Find where the given text appears and provide that cell's center as (X, Y) coordinate. 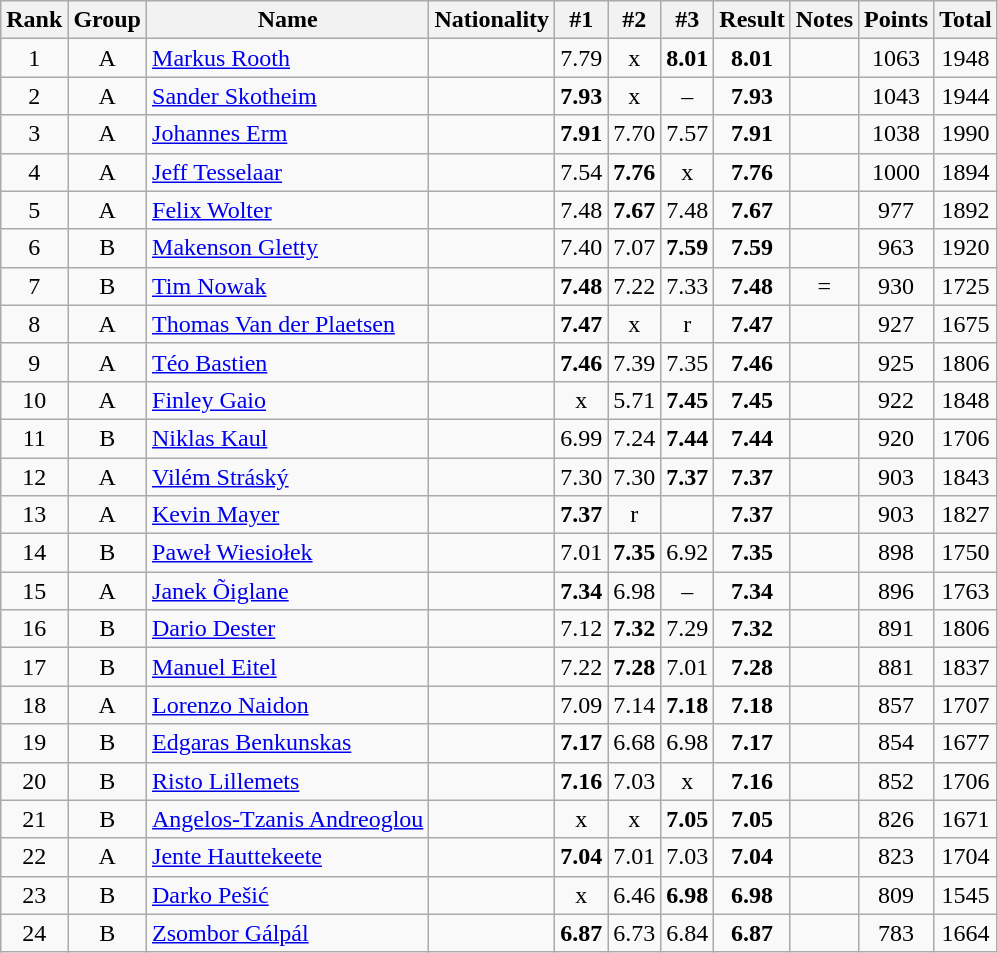
826 (896, 819)
925 (896, 362)
12 (34, 477)
Tim Nowak (288, 286)
1677 (966, 743)
7.24 (634, 438)
5 (34, 210)
16 (34, 629)
6.46 (634, 895)
7.57 (688, 134)
1063 (896, 58)
7.09 (582, 705)
#3 (688, 20)
Lorenzo Naidon (288, 705)
7.12 (582, 629)
7.14 (634, 705)
1948 (966, 58)
Darko Pešić (288, 895)
Zsombor Gálpál (288, 933)
5.71 (634, 400)
Edgaras Benkunskas (288, 743)
= (824, 286)
Téo Bastien (288, 362)
896 (896, 591)
Points (896, 20)
7.29 (688, 629)
23 (34, 895)
Felix Wolter (288, 210)
6.68 (634, 743)
898 (896, 553)
21 (34, 819)
3 (34, 134)
1848 (966, 400)
18 (34, 705)
7.39 (634, 362)
#2 (634, 20)
Finley Gaio (288, 400)
922 (896, 400)
881 (896, 667)
Vilém Stráský (288, 477)
11 (34, 438)
1038 (896, 134)
Jente Hauttekeete (288, 857)
891 (896, 629)
2 (34, 96)
7.33 (688, 286)
6.73 (634, 933)
1944 (966, 96)
7.07 (634, 248)
Paweł Wiesiołek (288, 553)
Sander Skotheim (288, 96)
6.99 (582, 438)
Jeff Tesselaar (288, 172)
1750 (966, 553)
9 (34, 362)
857 (896, 705)
Result (752, 20)
15 (34, 591)
17 (34, 667)
6 (34, 248)
Angelos-Tzanis Andreoglou (288, 819)
Makenson Gletty (288, 248)
1043 (896, 96)
1920 (966, 248)
1843 (966, 477)
920 (896, 438)
Rank (34, 20)
1545 (966, 895)
19 (34, 743)
1000 (896, 172)
13 (34, 515)
1671 (966, 819)
823 (896, 857)
Thomas Van der Plaetsen (288, 324)
1990 (966, 134)
Notes (824, 20)
852 (896, 781)
7.40 (582, 248)
1 (34, 58)
963 (896, 248)
1725 (966, 286)
8 (34, 324)
20 (34, 781)
927 (896, 324)
1894 (966, 172)
Janek Õiglane (288, 591)
6.84 (688, 933)
854 (896, 743)
7.70 (634, 134)
24 (34, 933)
7 (34, 286)
Total (966, 20)
4 (34, 172)
783 (896, 933)
1892 (966, 210)
1707 (966, 705)
14 (34, 553)
10 (34, 400)
809 (896, 895)
7.79 (582, 58)
Manuel Eitel (288, 667)
977 (896, 210)
22 (34, 857)
Group (108, 20)
930 (896, 286)
Kevin Mayer (288, 515)
Markus Rooth (288, 58)
1675 (966, 324)
1704 (966, 857)
Niklas Kaul (288, 438)
1827 (966, 515)
7.54 (582, 172)
Nationality (492, 20)
Dario Dester (288, 629)
Johannes Erm (288, 134)
1837 (966, 667)
Risto Lillemets (288, 781)
#1 (582, 20)
6.92 (688, 553)
1763 (966, 591)
Name (288, 20)
1664 (966, 933)
